Output the (X, Y) coordinate of the center of the cell containing the given text.  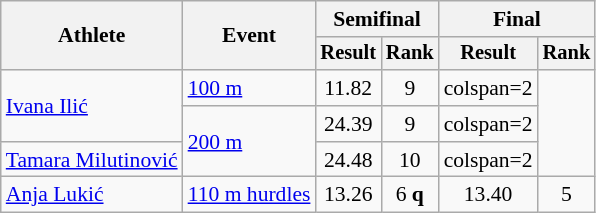
24.39 (348, 124)
Semifinal (376, 19)
Tamara Milutinović (92, 160)
Final (518, 19)
24.48 (348, 160)
100 m (250, 88)
5 (567, 195)
Event (250, 36)
10 (410, 160)
110 m hurdles (250, 195)
11.82 (348, 88)
13.40 (488, 195)
6 q (410, 195)
Athlete (92, 36)
Anja Lukić (92, 195)
200 m (250, 142)
13.26 (348, 195)
Ivana Ilić (92, 106)
